Determine the [x, y] coordinate at the center of the cell enclosing the given text.  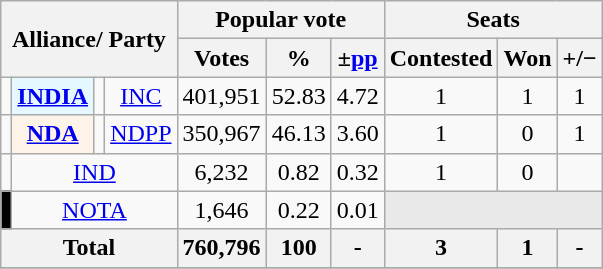
NDA [53, 134]
3.60 [358, 134]
0.01 [358, 210]
NOTA [94, 210]
Alliance/ Party [89, 39]
Votes [222, 58]
401,951 [222, 96]
6,232 [222, 172]
0.82 [298, 172]
+/− [580, 58]
760,796 [222, 248]
52.83 [298, 96]
Contested [441, 58]
0.22 [298, 210]
3 [441, 248]
350,967 [222, 134]
% [298, 58]
Seats [493, 20]
46.13 [298, 134]
INC [141, 96]
±pp [358, 58]
INDIA [53, 96]
Total [89, 248]
0.32 [358, 172]
IND [94, 172]
4.72 [358, 96]
NDPP [141, 134]
Popular vote [280, 20]
1,646 [222, 210]
100 [298, 248]
Won [528, 58]
